Detect which cell encompasses the target text, then output its [X, Y] center coordinate. 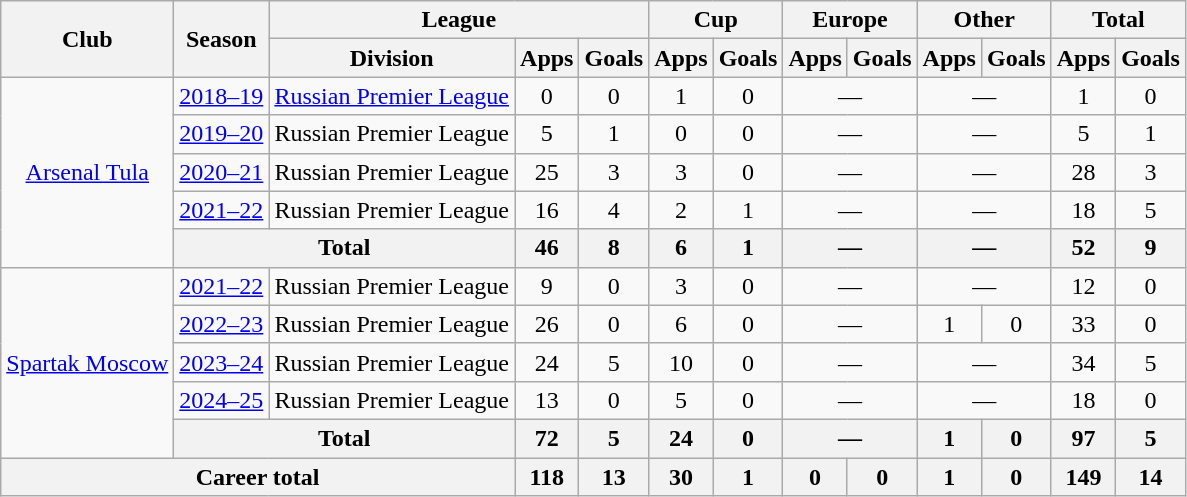
149 [1083, 477]
2022–23 [222, 324]
16 [547, 210]
Division [392, 58]
Arsenal Tula [88, 172]
2024–25 [222, 400]
118 [547, 477]
2019–20 [222, 134]
2023–24 [222, 362]
League [459, 20]
2018–19 [222, 96]
Club [88, 39]
97 [1083, 438]
8 [614, 248]
25 [547, 172]
Other [984, 20]
12 [1083, 286]
72 [547, 438]
33 [1083, 324]
14 [1151, 477]
52 [1083, 248]
46 [547, 248]
Career total [258, 477]
26 [547, 324]
30 [681, 477]
Cup [716, 20]
34 [1083, 362]
4 [614, 210]
28 [1083, 172]
Season [222, 39]
Europe [850, 20]
10 [681, 362]
2020–21 [222, 172]
Spartak Moscow [88, 362]
2 [681, 210]
